Pinpoint the cell where the given text exists, returning its [x, y] midpoint coordinate. 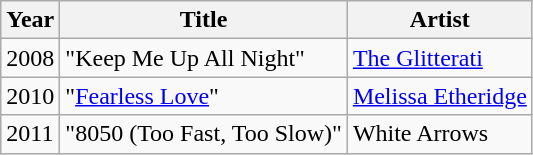
Title [204, 20]
The Glitterati [440, 58]
"Fearless Love" [204, 96]
Artist [440, 20]
"Keep Me Up All Night" [204, 58]
2008 [30, 58]
White Arrows [440, 134]
Year [30, 20]
2010 [30, 96]
Melissa Etheridge [440, 96]
2011 [30, 134]
"8050 (Too Fast, Too Slow)" [204, 134]
